Provide the [X, Y] coordinate of the cell's center where the given text is located.  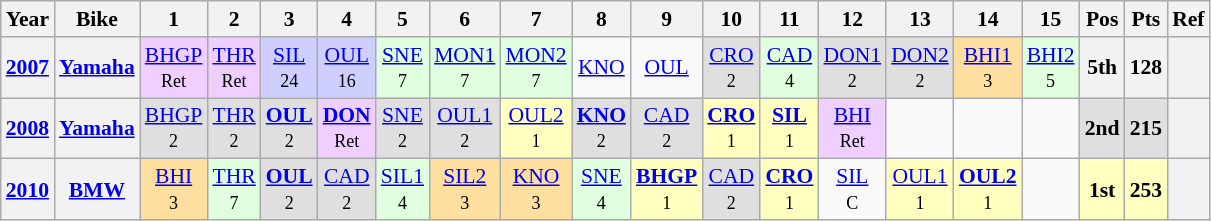
2007 [28, 68]
4 [347, 19]
3 [290, 19]
THR2 [234, 128]
10 [731, 19]
BMW [97, 190]
MON17 [464, 68]
1 [174, 19]
SIL14 [402, 190]
KNO3 [536, 190]
OUL12 [464, 128]
SNE2 [402, 128]
OUL11 [920, 190]
2 [234, 19]
BHGPRet [174, 68]
14 [988, 19]
SNE4 [602, 190]
Pts [1146, 19]
2010 [28, 190]
11 [789, 19]
Pos [1102, 19]
CRO2 [731, 68]
THR7 [234, 190]
SIL24 [290, 68]
9 [666, 19]
8 [602, 19]
KNO2 [602, 128]
12 [852, 19]
MON27 [536, 68]
OUL16 [347, 68]
2008 [28, 128]
DON22 [920, 68]
15 [1051, 19]
SIL23 [464, 190]
6 [464, 19]
2nd [1102, 128]
5th [1102, 68]
THRRet [234, 68]
DON12 [852, 68]
215 [1146, 128]
SILC [852, 190]
BHGP2 [174, 128]
SNE7 [402, 68]
Ref [1188, 19]
BHGP1 [666, 190]
Bike [97, 19]
1st [1102, 190]
253 [1146, 190]
BHI13 [988, 68]
DONRet [347, 128]
7 [536, 19]
SIL1 [789, 128]
5 [402, 19]
Year [28, 19]
CAD4 [789, 68]
OUL [666, 68]
128 [1146, 68]
BHIRet [852, 128]
KNO [602, 68]
BHI3 [174, 190]
13 [920, 19]
BHI25 [1051, 68]
